Scan for the cell matching the given text and deliver its (X, Y) coordinate at center. 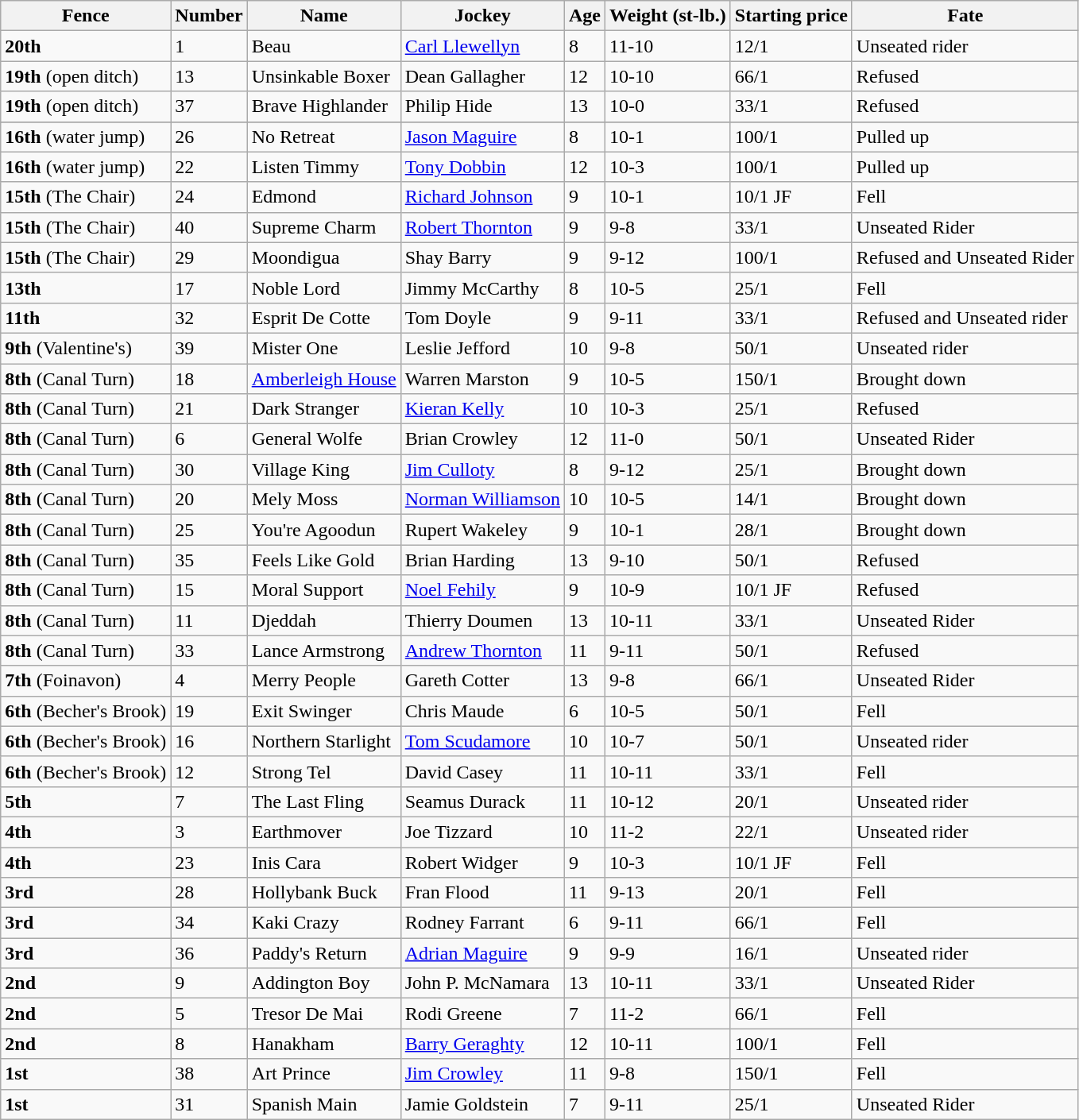
10-12 (668, 801)
Esprit De Cotte (324, 318)
Age (585, 16)
Philip Hide (482, 106)
Tom Doyle (482, 318)
33 (209, 651)
Kieran Kelly (482, 409)
Brian Harding (482, 560)
11th (86, 318)
Feels Like Gold (324, 560)
5th (86, 801)
Unsinkable Boxer (324, 76)
Rodney Farrant (482, 923)
21 (209, 409)
Earthmover (324, 832)
Weight (st-lb.) (668, 16)
Dark Stranger (324, 409)
Hollybank Buck (324, 893)
Name (324, 16)
Jason Maguire (482, 137)
Inis Cara (324, 862)
Merry People (324, 681)
Refused and Unseated Rider (965, 257)
Number (209, 16)
Refused and Unseated rider (965, 318)
Tom Scudamore (482, 741)
12/1 (791, 46)
37 (209, 106)
Paddy's Return (324, 953)
16 (209, 741)
10-10 (668, 76)
Dean Gallagher (482, 76)
Noel Fehily (482, 590)
9-10 (668, 560)
Addington Boy (324, 983)
Warren Marston (482, 379)
35 (209, 560)
Starting price (791, 16)
Mister One (324, 348)
Rupert Wakeley (482, 530)
Brave Highlander (324, 106)
Hanakham (324, 1044)
23 (209, 862)
34 (209, 923)
19 (209, 711)
Rodi Greene (482, 1014)
Fence (86, 16)
5 (209, 1014)
Seamus Durack (482, 801)
Barry Geraghty (482, 1044)
Robert Thornton (482, 227)
22 (209, 167)
Tony Dobbin (482, 167)
Lance Armstrong (324, 651)
Edmond (324, 197)
16/1 (791, 953)
9-13 (668, 893)
Jim Crowley (482, 1074)
The Last Fling (324, 801)
Exit Swinger (324, 711)
18 (209, 379)
Andrew Thornton (482, 651)
Norman Williamson (482, 500)
17 (209, 288)
Mely Moss (324, 500)
Shay Barry (482, 257)
32 (209, 318)
Moondigua (324, 257)
26 (209, 137)
Jim Culloty (482, 469)
Thierry Doumen (482, 620)
Spanish Main (324, 1104)
Carl Llewellyn (482, 46)
Richard Johnson (482, 197)
14/1 (791, 500)
General Wolfe (324, 439)
28/1 (791, 530)
24 (209, 197)
You're Agoodun (324, 530)
Chris Maude (482, 711)
No Retreat (324, 137)
Moral Support (324, 590)
20th (86, 46)
9th (Valentine's) (86, 348)
Leslie Jefford (482, 348)
Art Prince (324, 1074)
31 (209, 1104)
4 (209, 681)
Strong Tel (324, 771)
David Casey (482, 771)
29 (209, 257)
Northern Starlight (324, 741)
Village King (324, 469)
Djeddah (324, 620)
Jimmy McCarthy (482, 288)
22/1 (791, 832)
Fate (965, 16)
10-9 (668, 590)
13th (86, 288)
7th (Foinavon) (86, 681)
39 (209, 348)
Jockey (482, 16)
10-7 (668, 741)
20 (209, 500)
9-9 (668, 953)
10-0 (668, 106)
1 (209, 46)
Noble Lord (324, 288)
Kaki Crazy (324, 923)
40 (209, 227)
28 (209, 893)
Supreme Charm (324, 227)
11-0 (668, 439)
Amberleigh House (324, 379)
30 (209, 469)
11-10 (668, 46)
15 (209, 590)
Brian Crowley (482, 439)
25 (209, 530)
Gareth Cotter (482, 681)
Joe Tizzard (482, 832)
Fran Flood (482, 893)
3 (209, 832)
Listen Timmy (324, 167)
Adrian Maguire (482, 953)
36 (209, 953)
Beau (324, 46)
Robert Widger (482, 862)
38 (209, 1074)
Jamie Goldstein (482, 1104)
Tresor De Mai (324, 1014)
John P. McNamara (482, 983)
